Return (X, Y) of the center of cell containing provided text 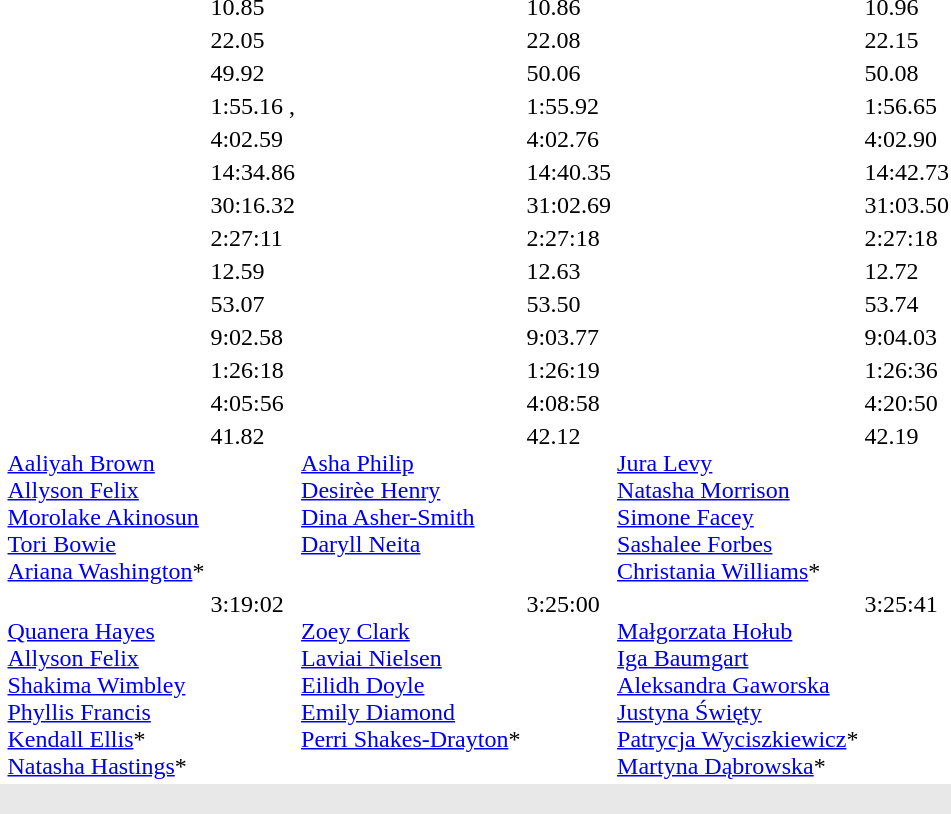
9:02.58 (253, 337)
50.06 (569, 73)
1:26:18 (253, 370)
1:26:36 (907, 370)
53.74 (907, 304)
4:20:50 (907, 403)
Quanera HayesAllyson FelixShakima WimbleyPhyllis FrancisKendall Ellis*Natasha Hastings* (106, 685)
53.07 (253, 304)
4:02.59 (253, 139)
14:40.35 (569, 172)
Zoey ClarkLaviai NielsenEilidh DoyleEmily DiamondPerri Shakes-Drayton* (411, 685)
12.63 (569, 271)
22.05 (253, 40)
22.08 (569, 40)
1:55.92 (569, 106)
1:56.65 (907, 106)
14:34.86 (253, 172)
42.19 (907, 504)
Asha PhilipDesirèe HenryDina Asher-SmithDaryll Neita (411, 504)
41.82 (253, 504)
49.92 (253, 73)
14:42.73 (907, 172)
Aaliyah BrownAllyson FelixMorolake AkinosunTori BowieAriana Washington* (106, 504)
Małgorzata HołubIga BaumgartAleksandra GaworskaJustyna ŚwiętyPatrycja Wyciszkiewicz*Martyna Dąbrowska* (738, 685)
53.50 (569, 304)
12.72 (907, 271)
Jura LevyNatasha MorrisonSimone FaceySashalee ForbesChristania Williams* (738, 504)
9:03.77 (569, 337)
3:19:02 (253, 685)
42.12 (569, 504)
1:55.16 , (253, 106)
12.59 (253, 271)
50.08 (907, 73)
4:02.90 (907, 139)
22.15 (907, 40)
3:25:00 (569, 685)
9:04.03 (907, 337)
30:16.32 (253, 205)
31:02.69 (569, 205)
1:26:19 (569, 370)
4:02.76 (569, 139)
2:27:11 (253, 238)
31:03.50 (907, 205)
4:05:56 (253, 403)
3:25:41 (907, 685)
4:08:58 (569, 403)
